Scan for the cell matching the given text and deliver its [x, y] coordinate at center. 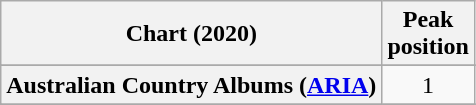
1 [428, 85]
Peakposition [428, 34]
Chart (2020) [192, 34]
Australian Country Albums (ARIA) [192, 85]
